For the text-containing cell, return its midpoint in (X, Y) coordinate format. 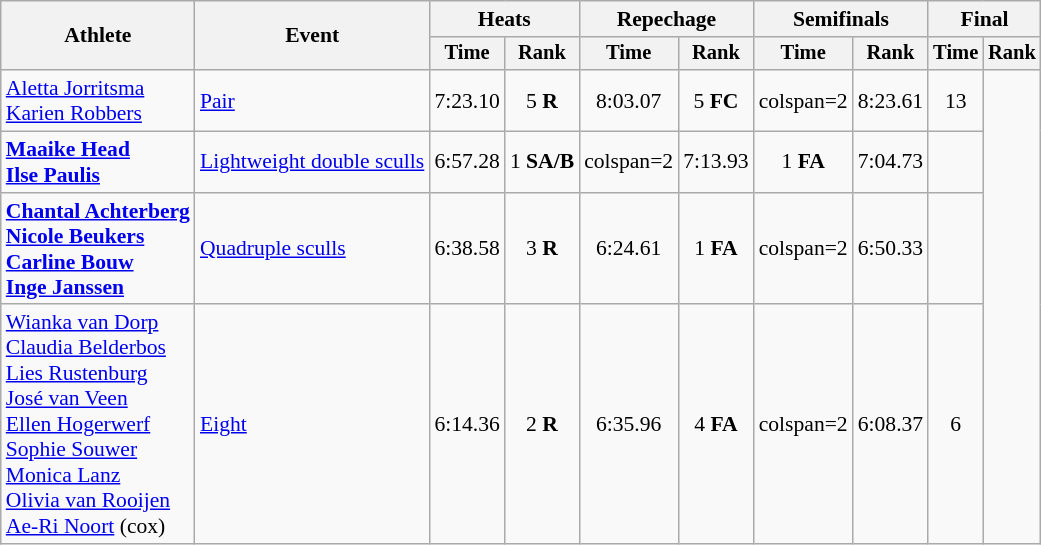
6:24.61 (628, 249)
6 (956, 425)
6:35.96 (628, 425)
5 FC (716, 100)
Quadruple sculls (312, 249)
6:38.58 (466, 249)
Event (312, 36)
7:13.93 (716, 162)
6:57.28 (466, 162)
Aletta JorritsmaKarien Robbers (98, 100)
6:08.37 (890, 425)
Eight (312, 425)
8:03.07 (628, 100)
1 SA/B (542, 162)
2 R (542, 425)
Repechage (666, 19)
5 R (542, 100)
Pair (312, 100)
7:23.10 (466, 100)
4 FA (716, 425)
Wianka van DorpClaudia BelderbosLies RustenburgJosé van VeenEllen HogerwerfSophie SouwerMonica LanzOlivia van RooijenAe-Ri Noort (cox) (98, 425)
Heats (504, 19)
7:04.73 (890, 162)
Athlete (98, 36)
Final (984, 19)
Maaike HeadIlse Paulis (98, 162)
Lightweight double sculls (312, 162)
8:23.61 (890, 100)
3 R (542, 249)
Semifinals (842, 19)
6:14.36 (466, 425)
6:50.33 (890, 249)
Chantal AchterbergNicole BeukersCarline BouwInge Janssen (98, 249)
13 (956, 100)
